From the cell containing the given text, extract its center point as [X, Y] coordinate. 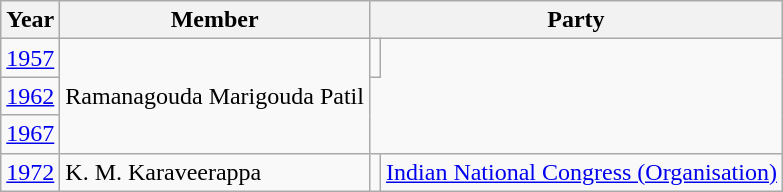
Member [215, 20]
Indian National Congress (Organisation) [582, 172]
Ramanagouda Marigouda Patil [215, 96]
1957 [30, 58]
Year [30, 20]
1972 [30, 172]
Party [576, 20]
1967 [30, 134]
1962 [30, 96]
K. M. Karaveerappa [215, 172]
